Extract the [X, Y] coordinate from the center of the cell holding the provided text.  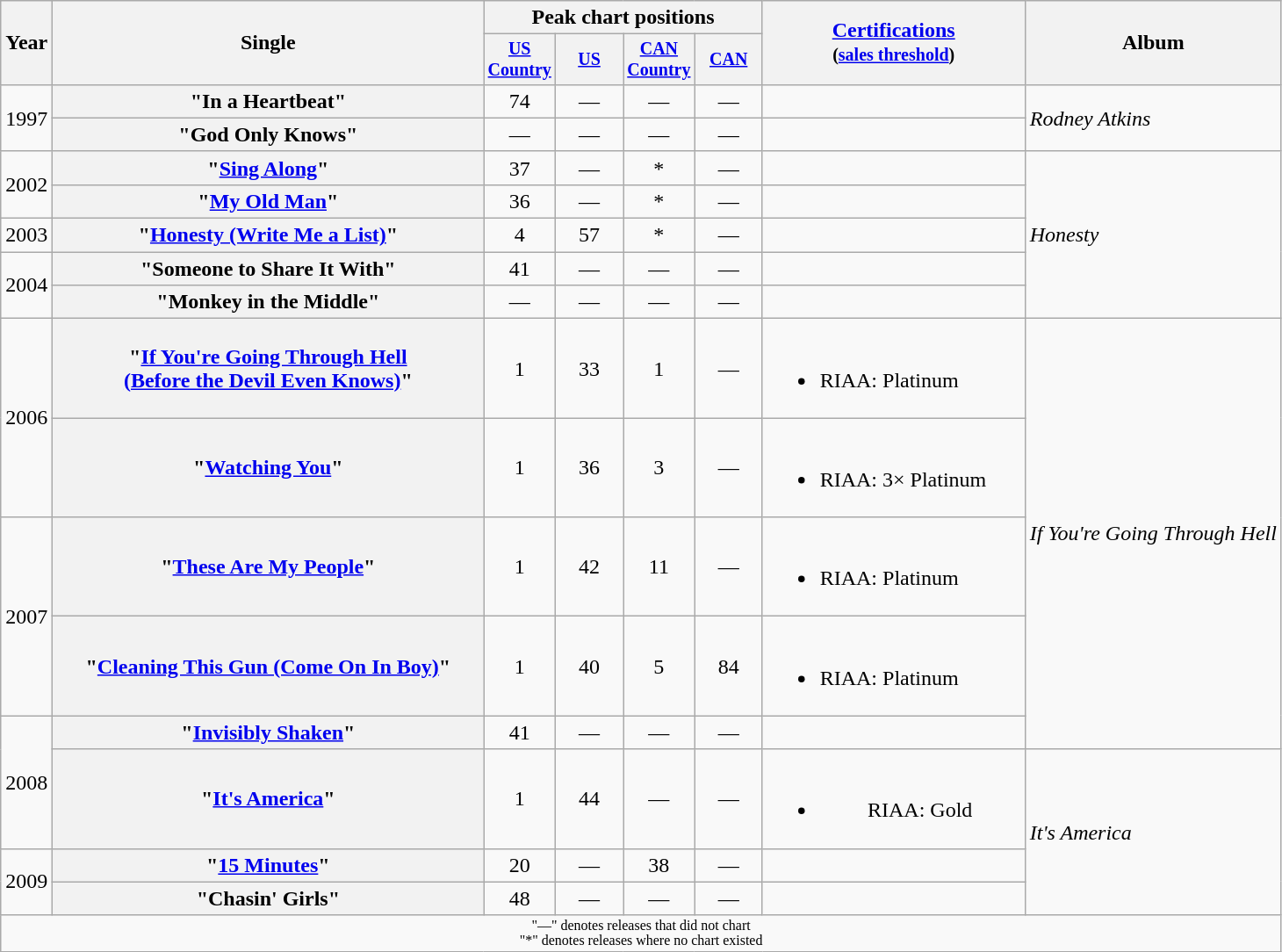
"—" denotes releases that did not chart"*" denotes releases where no chart existed [641, 933]
84 [729, 666]
57 [590, 235]
Rodney Atkins [1153, 118]
"Chasin' Girls" [269, 898]
44 [590, 799]
"15 Minutes" [269, 865]
US Country [520, 60]
Certifications(sales threshold) [894, 43]
Album [1153, 43]
"These Are My People" [269, 567]
"It's America" [269, 799]
RIAA: 3× Platinum [894, 467]
"Honesty (Write Me a List)" [269, 235]
2008 [26, 782]
2004 [26, 285]
"God Only Knows" [269, 134]
"In a Heartbeat" [269, 101]
2009 [26, 882]
37 [520, 168]
CAN Country [659, 60]
Year [26, 43]
"Watching You" [269, 467]
3 [659, 467]
"Someone to Share It With" [269, 269]
40 [590, 666]
2006 [26, 418]
It's America [1153, 833]
5 [659, 666]
4 [520, 235]
33 [590, 369]
Single [269, 43]
"Sing Along" [269, 168]
US [590, 60]
"Invisibly Shaken" [269, 732]
Peak chart positions [623, 18]
11 [659, 567]
2002 [26, 184]
"Cleaning This Gun (Come On In Boy)" [269, 666]
"If You're Going Through Hell(Before the Devil Even Knows)" [269, 369]
CAN [729, 60]
48 [520, 898]
2003 [26, 235]
"My Old Man" [269, 201]
42 [590, 567]
If You're Going Through Hell [1153, 534]
74 [520, 101]
RIAA: Gold [894, 799]
Honesty [1153, 234]
2007 [26, 617]
1997 [26, 118]
38 [659, 865]
20 [520, 865]
"Monkey in the Middle" [269, 302]
